Scan for the cell matching the given text and deliver its (X, Y) coordinate at center. 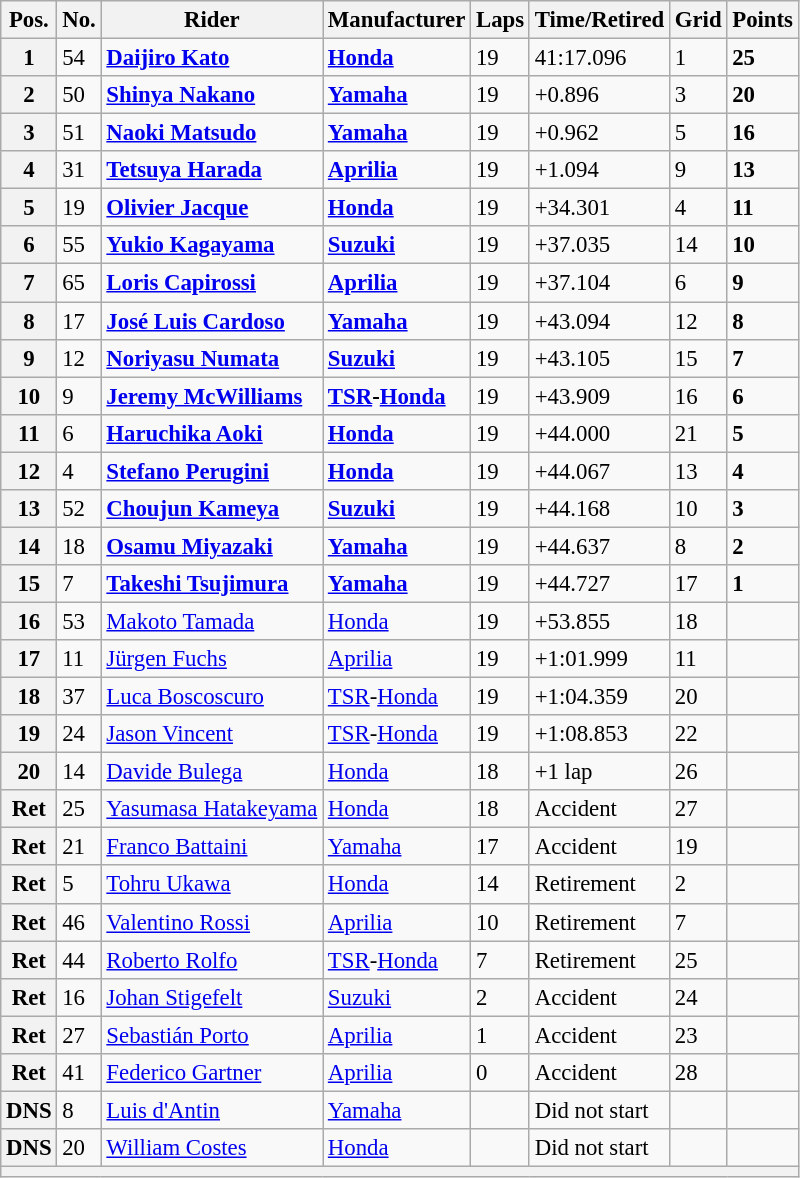
+37.035 (599, 245)
26 (698, 772)
Takeshi Tsujimura (212, 584)
Davide Bulega (212, 772)
51 (79, 133)
31 (79, 170)
Makoto Tamada (212, 621)
52 (79, 509)
Points (762, 20)
José Luis Cardoso (212, 321)
Stefano Perugini (212, 471)
28 (698, 1073)
+44.067 (599, 471)
Daijiro Kato (212, 58)
41:17.096 (599, 58)
54 (79, 58)
Jason Vincent (212, 734)
Osamu Miyazaki (212, 546)
Jeremy McWilliams (212, 396)
Federico Gartner (212, 1073)
+1:04.359 (599, 697)
65 (79, 283)
No. (79, 20)
+0.962 (599, 133)
55 (79, 245)
Olivier Jacque (212, 208)
+1:08.853 (599, 734)
+37.104 (599, 283)
+1:01.999 (599, 659)
Shinya Nakano (212, 95)
Luca Boscoscuro (212, 697)
+53.855 (599, 621)
37 (79, 697)
23 (698, 1035)
+43.105 (599, 358)
Laps (500, 20)
Johan Stigefelt (212, 997)
Franco Battaini (212, 847)
Haruchika Aoki (212, 433)
William Costes (212, 1148)
50 (79, 95)
0 (500, 1073)
53 (79, 621)
44 (79, 960)
Time/Retired (599, 20)
Naoki Matsudo (212, 133)
+43.094 (599, 321)
Grid (698, 20)
Loris Capirossi (212, 283)
Roberto Rolfo (212, 960)
41 (79, 1073)
+1 lap (599, 772)
+44.727 (599, 584)
Sebastián Porto (212, 1035)
Pos. (29, 20)
Rider (212, 20)
Yukio Kagayama (212, 245)
Noriyasu Numata (212, 358)
Valentino Rossi (212, 922)
Yasumasa Hatakeyama (212, 809)
+1.094 (599, 170)
Manufacturer (397, 20)
Jürgen Fuchs (212, 659)
Tohru Ukawa (212, 885)
+43.909 (599, 396)
+44.168 (599, 509)
+34.301 (599, 208)
Choujun Kameya (212, 509)
46 (79, 922)
Tetsuya Harada (212, 170)
22 (698, 734)
+44.637 (599, 546)
+44.000 (599, 433)
+0.896 (599, 95)
Luis d'Antin (212, 1110)
